Scan for the cell matching the given text and deliver its [x, y] coordinate at center. 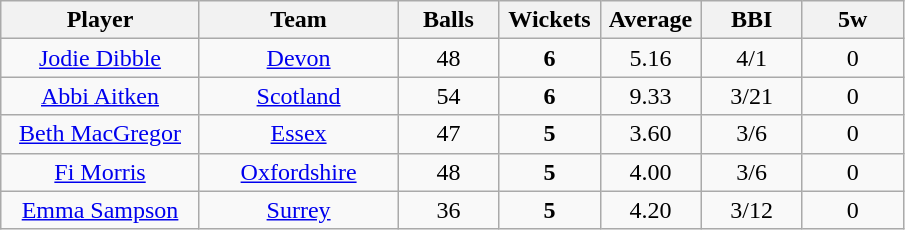
3/21 [752, 96]
Abbi Aitken [100, 96]
3/12 [752, 210]
Scotland [298, 96]
Player [100, 20]
9.33 [650, 96]
4.00 [650, 172]
Jodie Dibble [100, 58]
Team [298, 20]
4.20 [650, 210]
47 [448, 134]
Beth MacGregor [100, 134]
5.16 [650, 58]
54 [448, 96]
36 [448, 210]
BBI [752, 20]
4/1 [752, 58]
Emma Sampson [100, 210]
Devon [298, 58]
Average [650, 20]
Fi Morris [100, 172]
Oxfordshire [298, 172]
Surrey [298, 210]
Balls [448, 20]
5w [852, 20]
3.60 [650, 134]
Wickets [550, 20]
Essex [298, 134]
